Extract the (X, Y) coordinate from the center of the cell holding the provided text.  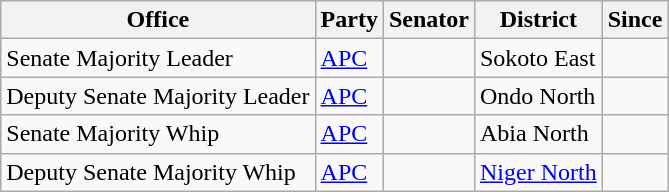
Niger North (538, 172)
Senator (428, 20)
Sokoto East (538, 58)
District (538, 20)
Party (349, 20)
Senate Majority Whip (158, 134)
Senate Majority Leader (158, 58)
Abia North (538, 134)
Office (158, 20)
Ondo North (538, 96)
Deputy Senate Majority Leader (158, 96)
Since (635, 20)
Deputy Senate Majority Whip (158, 172)
